Output the [X, Y] coordinate of the center of the cell containing the given text.  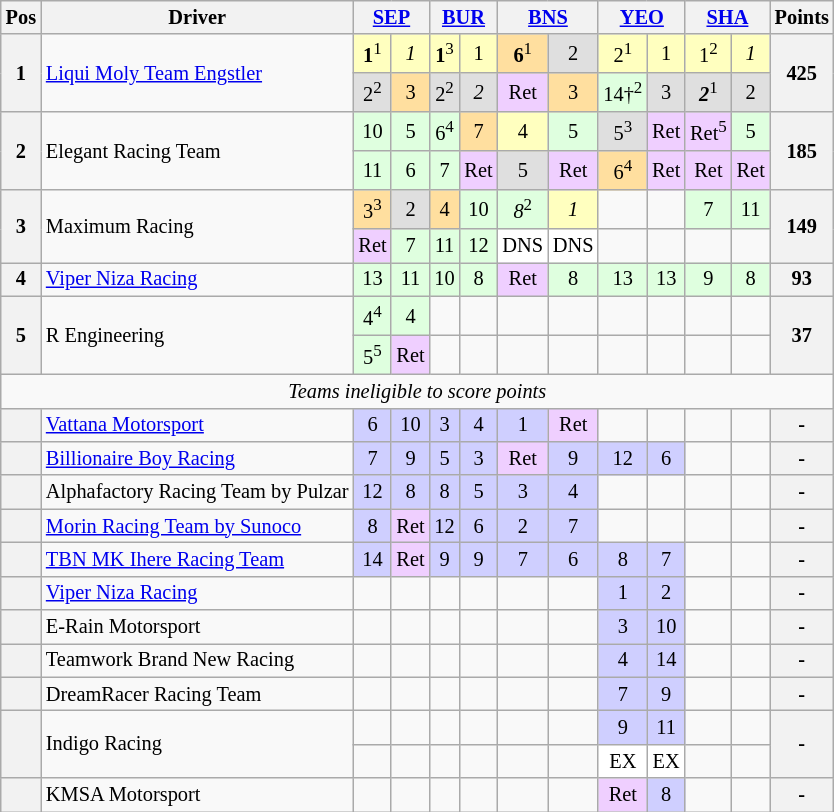
53 [622, 132]
SHA [727, 17]
Liqui Moly Team Engstler [197, 73]
14†2 [622, 92]
BNS [548, 17]
33 [372, 210]
Morin Racing Team by Sunoco [197, 526]
Points [802, 17]
SEP [391, 17]
425 [802, 73]
55 [372, 354]
93 [802, 279]
Alphafactory Racing Team by Pulzar [197, 492]
KMSA Motorsport [197, 795]
Pos [21, 17]
185 [802, 151]
TBN MK Ihere Racing Team [197, 559]
E-Rain Motorsport [197, 627]
Billionaire Boy Racing [197, 458]
YEO [642, 17]
Elegant Racing Team [197, 151]
Vattana Motorsport [197, 425]
44 [372, 316]
Maximum Racing [197, 226]
61 [523, 54]
Ret5 [708, 132]
Indigo Racing [197, 744]
82 [523, 210]
149 [802, 226]
R Engineering [197, 335]
Driver [197, 17]
DreamRacer Racing Team [197, 694]
BUR [463, 17]
37 [802, 335]
Teamwork Brand New Racing [197, 660]
Teams ineligible to score points [418, 391]
